Scan for the cell matching the given text and deliver its [X, Y] coordinate at center. 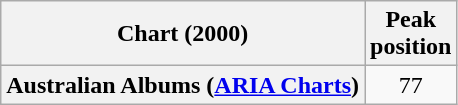
77 [411, 85]
Chart (2000) [183, 34]
Australian Albums (ARIA Charts) [183, 85]
Peakposition [411, 34]
